Extract the (X, Y) coordinate from the center of the cell holding the provided text.  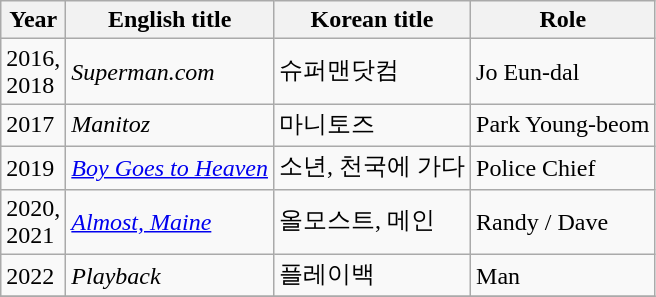
마니토즈 (372, 126)
Man (563, 276)
Playback (170, 276)
플레이백 (372, 276)
2019 (34, 168)
2016,2018 (34, 72)
Police Chief (563, 168)
Manitoz (170, 126)
Park Young-beom (563, 126)
2022 (34, 276)
Jo Eun-dal (563, 72)
올모스트, 메인 (372, 222)
2020,2021 (34, 222)
소년, 천국에 가다 (372, 168)
Year (34, 20)
English title (170, 20)
2017 (34, 126)
Boy Goes to Heaven (170, 168)
Superman.com (170, 72)
Almost, Maine (170, 222)
슈퍼맨닷컴 (372, 72)
Randy / Dave (563, 222)
Role (563, 20)
Korean title (372, 20)
